Scan for the cell matching the given text and deliver its [x, y] coordinate at center. 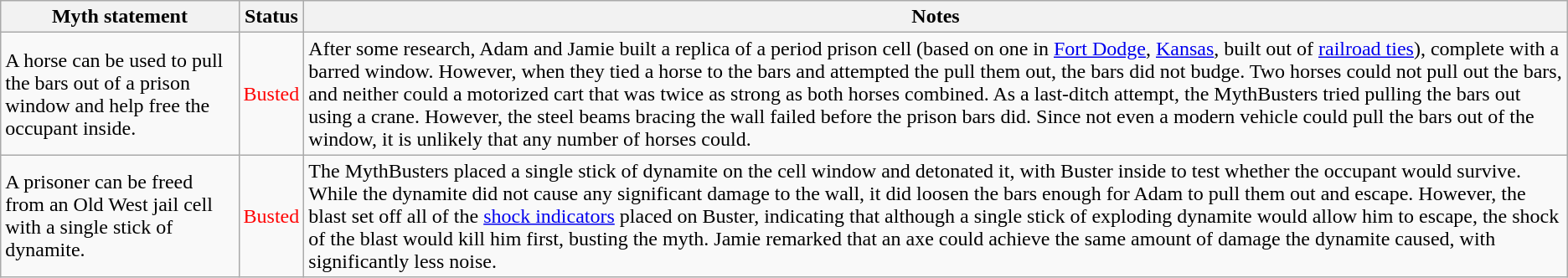
Notes [936, 17]
Status [271, 17]
A prisoner can be freed from an Old West jail cell with a single stick of dynamite. [120, 216]
Myth statement [120, 17]
A horse can be used to pull the bars out of a prison window and help free the occupant inside. [120, 94]
